Provide the [x, y] coordinate of the cell's center where the given text is located.  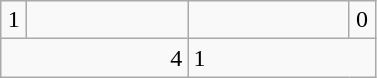
4 [94, 58]
0 [362, 20]
